Output the [x, y] coordinate of the center of the cell containing the given text.  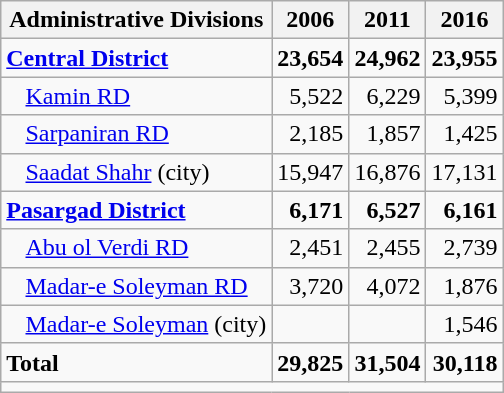
Madar-e Soleyman RD [136, 286]
5,399 [464, 96]
29,825 [310, 362]
Total [136, 362]
15,947 [310, 172]
6,161 [464, 210]
6,229 [388, 96]
1,425 [464, 134]
6,527 [388, 210]
30,118 [464, 362]
24,962 [388, 58]
1,876 [464, 286]
Sarpaniran RD [136, 134]
1,546 [464, 324]
17,131 [464, 172]
2,451 [310, 248]
1,857 [388, 134]
2016 [464, 20]
4,072 [388, 286]
Administrative Divisions [136, 20]
23,654 [310, 58]
Central District [136, 58]
Madar-e Soleyman (city) [136, 324]
16,876 [388, 172]
5,522 [310, 96]
Saadat Shahr (city) [136, 172]
2006 [310, 20]
2,185 [310, 134]
Pasargad District [136, 210]
6,171 [310, 210]
31,504 [388, 362]
2,455 [388, 248]
2011 [388, 20]
2,739 [464, 248]
Kamin RD [136, 96]
3,720 [310, 286]
23,955 [464, 58]
Abu ol Verdi RD [136, 248]
